Return the [X, Y] coordinate for the center point of the cell that contains the specified text.  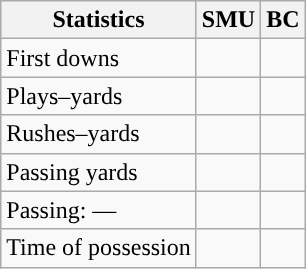
Passing: –– [99, 210]
SMU [228, 20]
Time of possession [99, 248]
Passing yards [99, 172]
Rushes–yards [99, 134]
Plays–yards [99, 96]
First downs [99, 58]
BC [283, 20]
Statistics [99, 20]
